Search for the cell housing the specified text and yield its [X, Y] center coordinate. 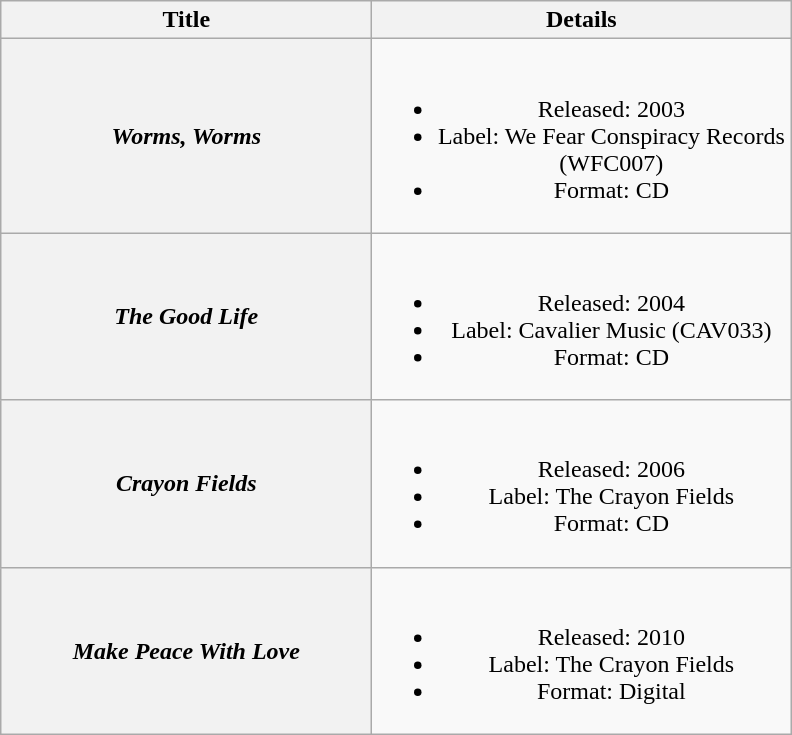
Released: 2006Label: The Crayon FieldsFormat: CD [582, 484]
Title [186, 20]
Worms, Worms [186, 136]
Make Peace With Love [186, 650]
Released: 2004Label: Cavalier Music (CAV033)Format: CD [582, 316]
Released: 2003Label: We Fear Conspiracy Records (WFC007)Format: CD [582, 136]
The Good Life [186, 316]
Crayon Fields [186, 484]
Details [582, 20]
Released: 2010Label: The Crayon FieldsFormat: Digital [582, 650]
